Capture the cell that displays the provided text and extract its [x, y] central coordinate. 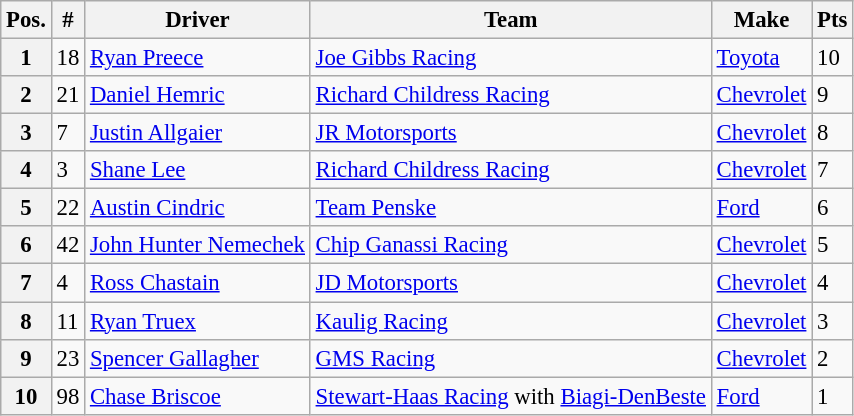
Chip Ganassi Racing [510, 245]
Team [510, 20]
Make [761, 20]
98 [68, 396]
GMS Racing [510, 358]
Ryan Preece [198, 58]
Shane Lee [198, 170]
Team Penske [510, 208]
22 [68, 208]
11 [68, 321]
Kaulig Racing [510, 321]
Austin Cindric [198, 208]
Spencer Gallagher [198, 358]
Joe Gibbs Racing [510, 58]
Ryan Truex [198, 321]
# [68, 20]
Stewart-Haas Racing with Biagi-DenBeste [510, 396]
Chase Briscoe [198, 396]
Justin Allgaier [198, 133]
Ross Chastain [198, 283]
Pos. [26, 20]
Pts [832, 20]
21 [68, 95]
42 [68, 245]
Toyota [761, 58]
John Hunter Nemechek [198, 245]
Driver [198, 20]
JR Motorsports [510, 133]
JD Motorsports [510, 283]
Daniel Hemric [198, 95]
18 [68, 58]
23 [68, 358]
